From the cell containing the given text, extract its center point as [X, Y] coordinate. 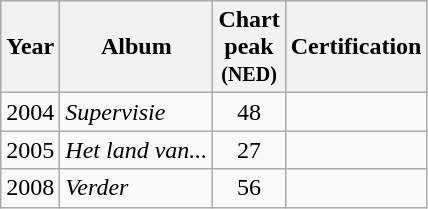
2005 [30, 150]
Supervisie [136, 112]
Chart peak(NED) [249, 47]
27 [249, 150]
Album [136, 47]
Certification [356, 47]
Het land van... [136, 150]
56 [249, 188]
2004 [30, 112]
2008 [30, 188]
48 [249, 112]
Verder [136, 188]
Year [30, 47]
